Detect which cell encompasses the target text, then output its [X, Y] center coordinate. 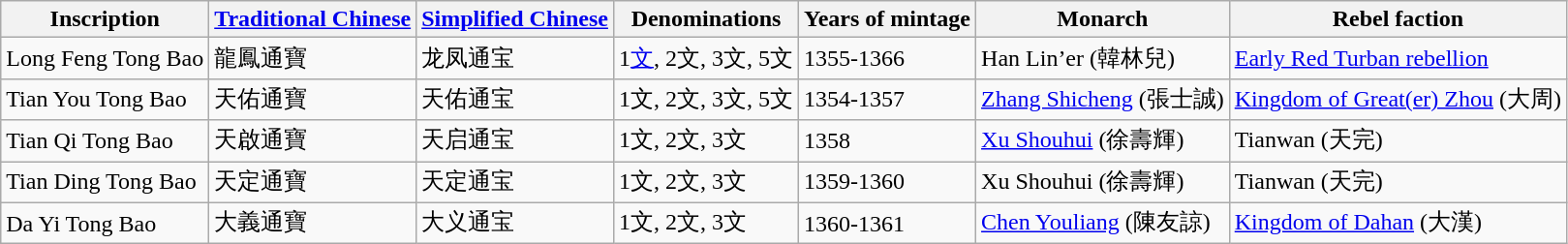
Kingdom of Great(er) Zhou (大周) [1398, 99]
Zhang Shicheng (張士誠) [1103, 99]
1354-1357 [887, 99]
龙凤通宝 [515, 58]
Early Red Turban rebellion [1398, 58]
Kingdom of Dahan (大漢) [1398, 223]
天启通宝 [515, 141]
Da Yi Tong Bao [105, 223]
天啟通寶 [313, 141]
1358 [887, 141]
Han Lin’er (韓林兒) [1103, 58]
1355-1366 [887, 58]
Tian Ding Tong Bao [105, 182]
1360-1361 [887, 223]
Traditional Chinese [313, 19]
天定通寶 [313, 182]
天佑通宝 [515, 99]
Inscription [105, 19]
1359-1360 [887, 182]
天佑通寶 [313, 99]
龍鳳通寶 [313, 58]
Chen Youliang (陳友諒) [1103, 223]
Tian Qi Tong Bao [105, 141]
Monarch [1103, 19]
Long Feng Tong Bao [105, 58]
Years of mintage [887, 19]
天定通宝 [515, 182]
大义通宝 [515, 223]
Simplified Chinese [515, 19]
Tian You Tong Bao [105, 99]
Rebel faction [1398, 19]
Denominations [705, 19]
大義通寶 [313, 223]
